Provide the [x, y] coordinate of the cell's center where the given text is located.  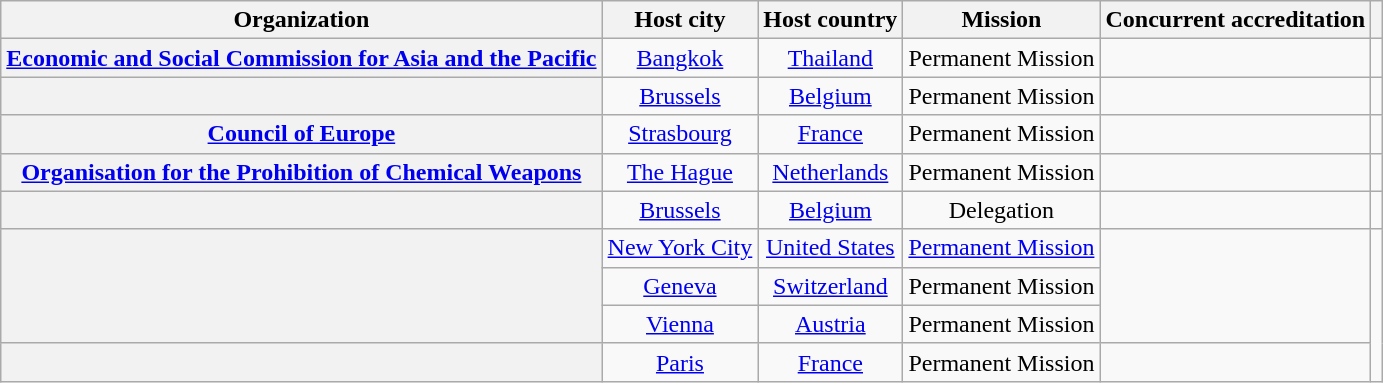
Paris [680, 362]
Organization [302, 20]
Mission [1002, 20]
Concurrent accreditation [1236, 20]
Economic and Social Commission for Asia and the Pacific [302, 58]
Council of Europe [302, 134]
Switzerland [830, 286]
The Hague [680, 172]
Host city [680, 20]
Organisation for the Prohibition of Chemical Weapons [302, 172]
Host country [830, 20]
Geneva [680, 286]
Strasbourg [680, 134]
New York City [680, 248]
Vienna [680, 324]
Delegation [1002, 210]
Bangkok [680, 58]
Austria [830, 324]
Netherlands [830, 172]
United States [830, 248]
Thailand [830, 58]
